Identify which cell holds the provided text, then report its (x, y) central coordinate. 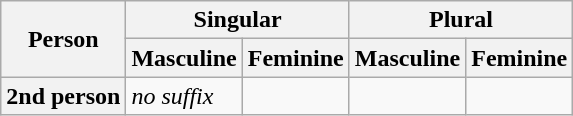
Person (64, 39)
no suffix (184, 96)
Singular (238, 20)
Plural (460, 20)
2nd person (64, 96)
